Find where the given text appears and provide that cell's center as [X, Y] coordinate. 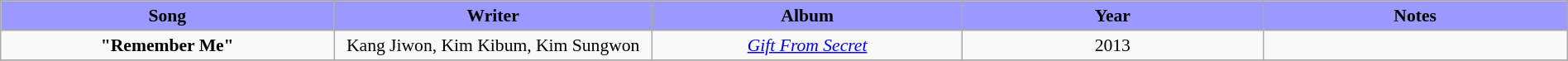
Gift From Secret [807, 45]
Song [167, 16]
Album [807, 16]
"Remember Me" [167, 45]
2013 [1113, 45]
Kang Jiwon, Kim Kibum, Kim Sungwon [493, 45]
Notes [1415, 16]
Writer [493, 16]
Year [1113, 16]
